Capture the cell that displays the provided text and extract its [x, y] central coordinate. 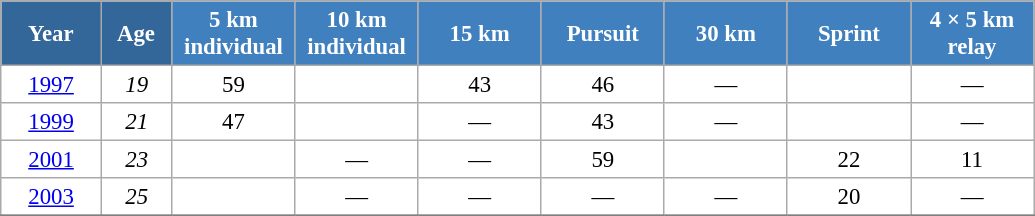
20 [848, 197]
2001 [52, 160]
Sprint [848, 34]
5 km individual [234, 34]
1997 [52, 85]
21 [136, 122]
10 km individual [356, 34]
11 [972, 160]
25 [136, 197]
30 km [726, 34]
23 [136, 160]
Year [52, 34]
1999 [52, 122]
19 [136, 85]
47 [234, 122]
Pursuit [602, 34]
4 × 5 km relay [972, 34]
Age [136, 34]
15 km [480, 34]
2003 [52, 197]
22 [848, 160]
46 [602, 85]
